Determine the (x, y) coordinate at the center of the cell enclosing the given text.  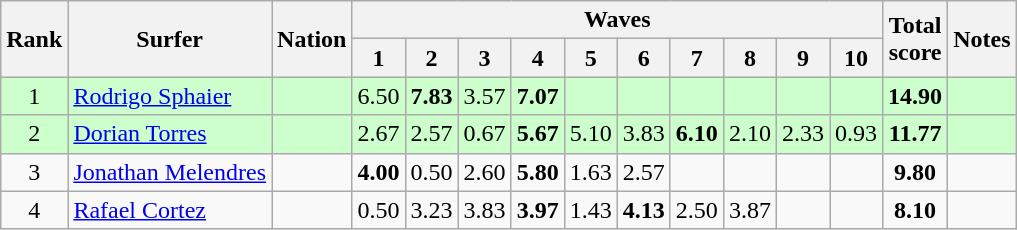
9.80 (916, 172)
7 (696, 58)
Totalscore (916, 39)
4.00 (378, 172)
14.90 (916, 96)
3.97 (538, 210)
Nation (312, 39)
8 (750, 58)
0.67 (484, 134)
2.10 (750, 134)
3.87 (750, 210)
10 (856, 58)
5.10 (590, 134)
2.33 (802, 134)
5.80 (538, 172)
Rafael Cortez (170, 210)
Jonathan Melendres (170, 172)
8.10 (916, 210)
2.60 (484, 172)
6.50 (378, 96)
6.10 (696, 134)
Waves (618, 20)
4.13 (644, 210)
Notes (982, 39)
5.67 (538, 134)
3.23 (432, 210)
0.93 (856, 134)
9 (802, 58)
1.63 (590, 172)
Surfer (170, 39)
Dorian Torres (170, 134)
7.07 (538, 96)
2.50 (696, 210)
Rank (34, 39)
1.43 (590, 210)
3.57 (484, 96)
5 (590, 58)
6 (644, 58)
Rodrigo Sphaier (170, 96)
11.77 (916, 134)
2.67 (378, 134)
7.83 (432, 96)
